Find where the given text appears and provide that cell's center as (X, Y) coordinate. 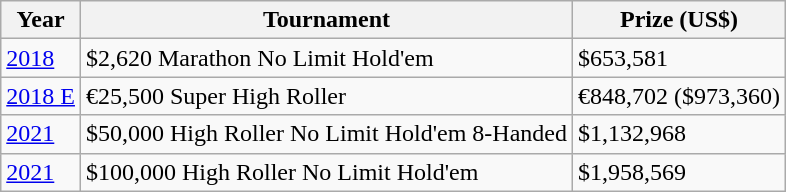
$50,000 High Roller No Limit Hold'em 8-Handed (326, 134)
$2,620 Marathon No Limit Hold'em (326, 58)
Year (41, 20)
$653,581 (678, 58)
Prize (US$) (678, 20)
€848,702 ($973,360) (678, 96)
Tournament (326, 20)
$100,000 High Roller No Limit Hold'em (326, 172)
€25,500 Super High Roller (326, 96)
2018 (41, 58)
$1,958,569 (678, 172)
2018 E (41, 96)
$1,132,968 (678, 134)
